Return [x, y] of the center of cell containing provided text 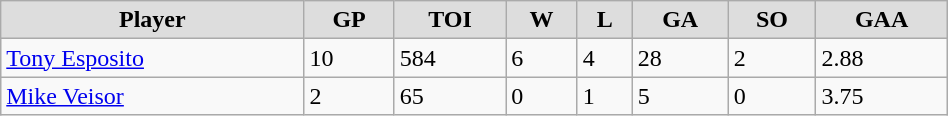
SO [772, 20]
Mike Veisor [152, 96]
584 [450, 58]
2.88 [882, 58]
28 [680, 58]
GAA [882, 20]
3.75 [882, 96]
10 [349, 58]
65 [450, 96]
6 [542, 58]
4 [604, 58]
TOI [450, 20]
Tony Esposito [152, 58]
GP [349, 20]
5 [680, 96]
W [542, 20]
1 [604, 96]
L [604, 20]
Player [152, 20]
GA [680, 20]
